Capture the cell that displays the provided text and extract its (x, y) central coordinate. 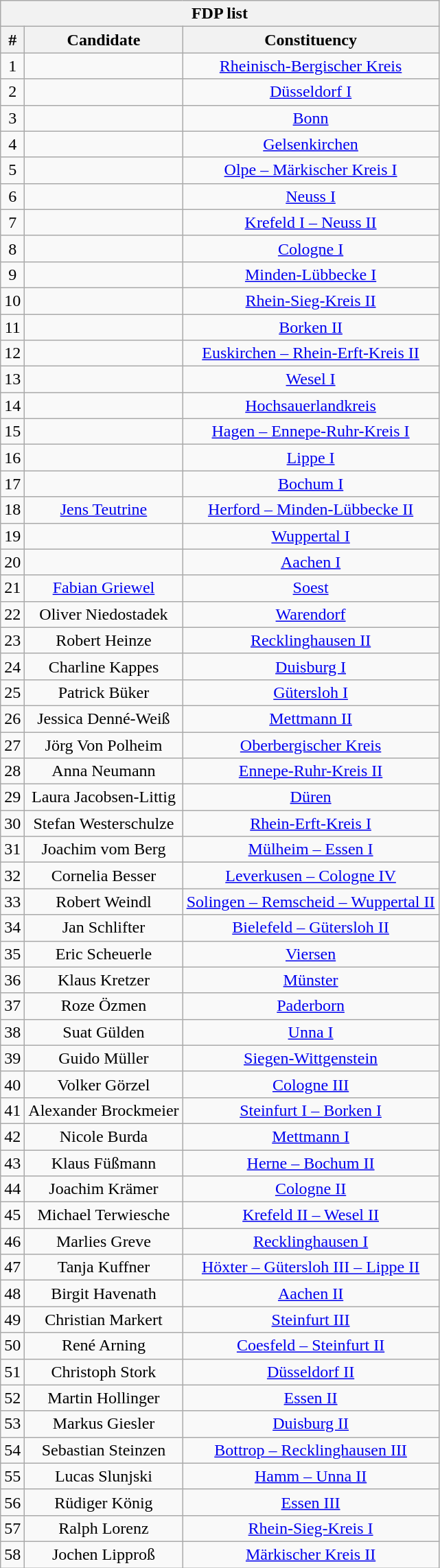
Duisburg I (310, 666)
Jessica Denné-Weiß (104, 718)
Olpe – Märkischer Kreis I (310, 170)
Krefeld II – Wesel II (310, 1215)
13 (12, 379)
Viersen (310, 954)
Essen III (310, 1502)
4 (12, 144)
Bonn (310, 118)
33 (12, 902)
36 (12, 980)
53 (12, 1424)
Bielefeld – Gütersloh II (310, 928)
52 (12, 1398)
6 (12, 196)
Volker Görzel (104, 1084)
48 (12, 1294)
Wesel I (310, 379)
22 (12, 614)
30 (12, 823)
FDP list (220, 14)
Alexander Brockmeier (104, 1110)
Märkischer Kreis II (310, 1554)
Rhein-Sieg-Kreis I (310, 1528)
Mettmann II (310, 718)
Markus Giesler (104, 1424)
Tanja Kuffner (104, 1267)
12 (12, 353)
Hamm – Unna II (310, 1476)
31 (12, 850)
40 (12, 1084)
Paderborn (310, 1006)
50 (12, 1346)
Rhein-Sieg-Kreis II (310, 301)
7 (12, 222)
Düren (310, 797)
17 (12, 484)
Martin Hollinger (104, 1398)
Leverkusen – Cologne IV (310, 876)
Essen II (310, 1398)
Jens Teutrine (104, 510)
54 (12, 1450)
44 (12, 1189)
Aachen I (310, 562)
29 (12, 797)
Höxter – Gütersloh III – Lippe II (310, 1267)
41 (12, 1110)
Ralph Lorenz (104, 1528)
39 (12, 1058)
Unna I (310, 1032)
René Arning (104, 1346)
49 (12, 1320)
45 (12, 1215)
2 (12, 92)
Herford – Minden-Lübbecke II (310, 510)
Christoph Stork (104, 1372)
Hochsauerlandkreis (310, 406)
Klaus Füßmann (104, 1163)
Robert Heinze (104, 640)
42 (12, 1136)
Mülheim – Essen I (310, 850)
Lucas Slunjski (104, 1476)
38 (12, 1032)
26 (12, 718)
21 (12, 588)
58 (12, 1554)
Gelsenkirchen (310, 144)
18 (12, 510)
# (12, 40)
1 (12, 66)
Bottrop – Recklinghausen III (310, 1450)
28 (12, 771)
Jochen Lipproß (104, 1554)
Cologne II (310, 1189)
56 (12, 1502)
Warendorf (310, 614)
Patrick Büker (104, 692)
15 (12, 432)
57 (12, 1528)
Recklinghausen II (310, 640)
Gütersloh I (310, 692)
Nicole Burda (104, 1136)
14 (12, 406)
Constituency (310, 40)
Charline Kappes (104, 666)
Mettmann I (310, 1136)
Rheinisch-Bergischer Kreis (310, 66)
16 (12, 458)
23 (12, 640)
Solingen – Remscheid – Wuppertal II (310, 902)
35 (12, 954)
27 (12, 745)
Euskirchen – Rhein-Erft-Kreis II (310, 353)
Wuppertal I (310, 536)
37 (12, 1006)
Recklinghausen I (310, 1241)
Rüdiger König (104, 1502)
Christian Markert (104, 1320)
8 (12, 248)
20 (12, 562)
55 (12, 1476)
Michael Terwiesche (104, 1215)
Lippe I (310, 458)
Minden-Lübbecke I (310, 274)
Cologne III (310, 1084)
Steinfurt III (310, 1320)
Birgit Havenath (104, 1294)
Klaus Kretzer (104, 980)
3 (12, 118)
Düsseldorf I (310, 92)
Bochum I (310, 484)
Neuss I (310, 196)
Oliver Niedostadek (104, 614)
Hagen – Ennepe-Ruhr-Kreis I (310, 432)
Jörg Von Polheim (104, 745)
Roze Özmen (104, 1006)
Guido Müller (104, 1058)
Rhein-Erft-Kreis I (310, 823)
46 (12, 1241)
25 (12, 692)
Soest (310, 588)
10 (12, 301)
Borken II (310, 327)
Krefeld I – Neuss II (310, 222)
43 (12, 1163)
47 (12, 1267)
51 (12, 1372)
9 (12, 274)
Aachen II (310, 1294)
Coesfeld – Steinfurt II (310, 1346)
11 (12, 327)
Suat Gülden (104, 1032)
Steinfurt I – Borken I (310, 1110)
5 (12, 170)
34 (12, 928)
Duisburg II (310, 1424)
Oberbergischer Kreis (310, 745)
Ennepe-Ruhr-Kreis II (310, 771)
Candidate (104, 40)
Laura Jacobsen-Littig (104, 797)
Robert Weindl (104, 902)
Anna Neumann (104, 771)
Eric Scheuerle (104, 954)
Herne – Bochum II (310, 1163)
Siegen-Wittgenstein (310, 1058)
32 (12, 876)
Marlies Greve (104, 1241)
Joachim Krämer (104, 1189)
Jan Schlifter (104, 928)
Düsseldorf II (310, 1372)
Stefan Westerschulze (104, 823)
Fabian Griewel (104, 588)
24 (12, 666)
19 (12, 536)
Cologne I (310, 248)
Sebastian Steinzen (104, 1450)
Joachim vom Berg (104, 850)
Cornelia Besser (104, 876)
Münster (310, 980)
